Pinpoint the cell where the given text exists, returning its (X, Y) midpoint coordinate. 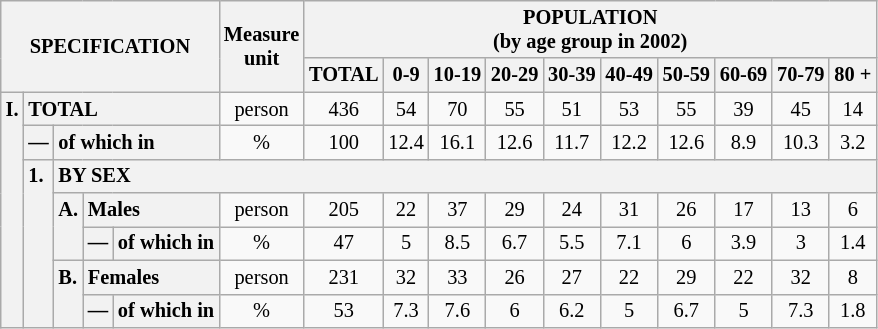
100 (344, 142)
205 (344, 210)
8.9 (744, 142)
51 (572, 109)
40-49 (628, 75)
54 (406, 109)
3.2 (852, 142)
436 (344, 109)
Females (151, 277)
3 (800, 243)
5.5 (572, 243)
POPULATION (by age group in 2002) (590, 29)
31 (628, 210)
B. (68, 294)
Measure unit (262, 46)
17 (744, 210)
45 (800, 109)
1. (38, 243)
10.3 (800, 142)
80 + (852, 75)
8 (852, 277)
Males (151, 210)
13 (800, 210)
14 (852, 109)
20-29 (514, 75)
60-69 (744, 75)
6.2 (572, 311)
7.6 (458, 311)
A. (68, 226)
50-59 (686, 75)
27 (572, 277)
7.1 (628, 243)
37 (458, 210)
1.4 (852, 243)
8.5 (458, 243)
231 (344, 277)
3.9 (744, 243)
12.2 (628, 142)
10-19 (458, 75)
0-9 (406, 75)
1.8 (852, 311)
47 (344, 243)
I. (12, 210)
70 (458, 109)
70-79 (800, 75)
30-39 (572, 75)
24 (572, 210)
39 (744, 109)
16.1 (458, 142)
33 (458, 277)
BY SEX (466, 176)
12.4 (406, 142)
11.7 (572, 142)
SPECIFICATION (110, 46)
